Capture the cell that displays the provided text and extract its [X, Y] central coordinate. 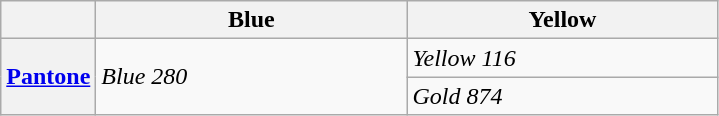
Pantone [48, 77]
Blue 280 [252, 77]
Yellow 116 [562, 58]
Blue [252, 20]
Yellow [562, 20]
Gold 874 [562, 96]
